Output the [x, y] coordinate of the center of the cell containing the given text.  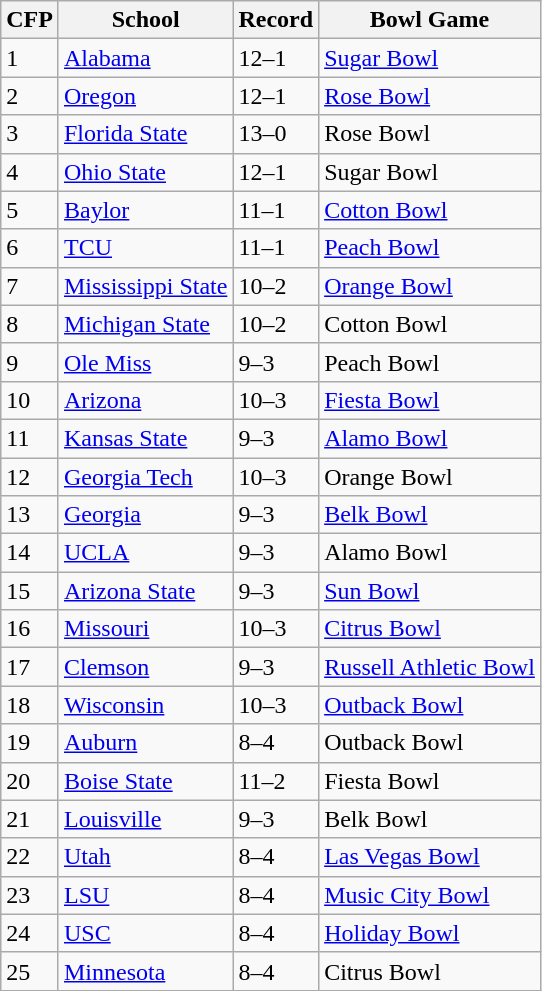
20 [30, 781]
TCU [145, 248]
Record [276, 20]
Oregon [145, 96]
9 [30, 362]
Louisville [145, 819]
USC [145, 933]
Holiday Bowl [430, 933]
18 [30, 705]
21 [30, 819]
CFP [30, 20]
13 [30, 515]
4 [30, 172]
6 [30, 248]
8 [30, 324]
Georgia [145, 515]
2 [30, 96]
10 [30, 400]
School [145, 20]
15 [30, 591]
19 [30, 743]
Baylor [145, 210]
22 [30, 857]
UCLA [145, 553]
Michigan State [145, 324]
12 [30, 477]
Music City Bowl [430, 895]
Florida State [145, 134]
Sun Bowl [430, 591]
Missouri [145, 629]
7 [30, 286]
25 [30, 971]
Kansas State [145, 438]
13–0 [276, 134]
Arizona State [145, 591]
Russell Athletic Bowl [430, 667]
Utah [145, 857]
1 [30, 58]
16 [30, 629]
Wisconsin [145, 705]
LSU [145, 895]
3 [30, 134]
Ole Miss [145, 362]
14 [30, 553]
Ohio State [145, 172]
Minnesota [145, 971]
Mississippi State [145, 286]
24 [30, 933]
Alabama [145, 58]
5 [30, 210]
Georgia Tech [145, 477]
23 [30, 895]
Clemson [145, 667]
Arizona [145, 400]
11 [30, 438]
11–2 [276, 781]
Las Vegas Bowl [430, 857]
17 [30, 667]
Boise State [145, 781]
Auburn [145, 743]
Bowl Game [430, 20]
